Detect which cell encompasses the target text, then output its (x, y) center coordinate. 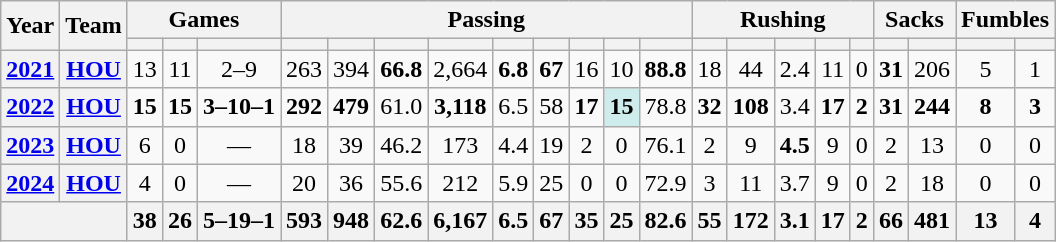
3.4 (794, 107)
593 (304, 221)
Sacks (914, 20)
2021 (30, 69)
19 (552, 145)
4.4 (514, 145)
172 (750, 221)
1 (1034, 69)
244 (932, 107)
5.9 (514, 183)
76.1 (666, 145)
292 (304, 107)
479 (352, 107)
78.8 (666, 107)
Team (94, 26)
38 (144, 221)
Fumbles (1006, 20)
2022 (30, 107)
88.8 (666, 69)
72.9 (666, 183)
44 (750, 69)
58 (552, 107)
212 (460, 183)
4.5 (794, 145)
55 (710, 221)
32 (710, 107)
Passing (487, 20)
5 (986, 69)
62.6 (402, 221)
16 (586, 69)
481 (932, 221)
206 (932, 69)
6 (144, 145)
26 (180, 221)
61.0 (402, 107)
55.6 (402, 183)
8 (986, 107)
6.8 (514, 69)
Rushing (782, 20)
36 (352, 183)
173 (460, 145)
2–9 (238, 69)
20 (304, 183)
3,118 (460, 107)
10 (622, 69)
Games (204, 20)
263 (304, 69)
Year (30, 26)
3–10–1 (238, 107)
2.4 (794, 69)
2024 (30, 183)
46.2 (402, 145)
108 (750, 107)
948 (352, 221)
394 (352, 69)
39 (352, 145)
6,167 (460, 221)
35 (586, 221)
5–19–1 (238, 221)
2023 (30, 145)
3.7 (794, 183)
66 (890, 221)
66.8 (402, 69)
82.6 (666, 221)
3.1 (794, 221)
2,664 (460, 69)
